Search for the cell housing the specified text and yield its [X, Y] center coordinate. 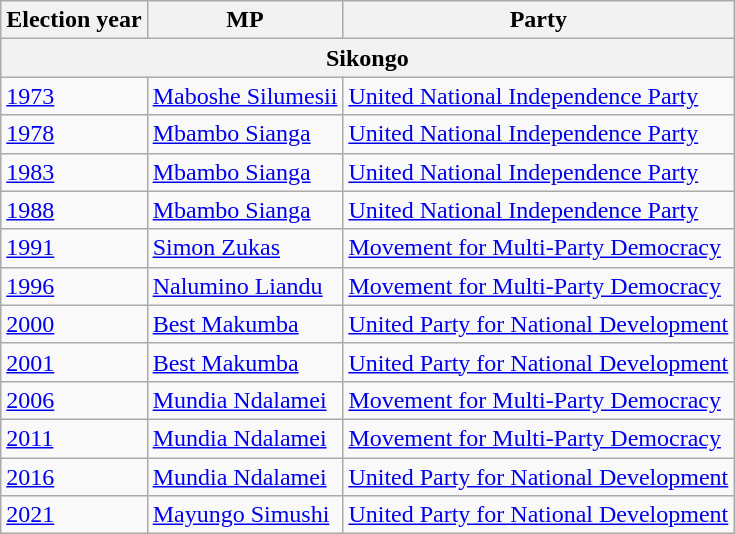
Nalumino Liandu [245, 286]
Party [538, 20]
2000 [74, 324]
2016 [74, 477]
2001 [74, 362]
1973 [74, 96]
Simon Zukas [245, 248]
2021 [74, 515]
MP [245, 20]
2006 [74, 400]
Sikongo [368, 58]
Mayungo Simushi [245, 515]
1991 [74, 248]
1988 [74, 210]
1996 [74, 286]
1978 [74, 134]
2011 [74, 438]
1983 [74, 172]
Maboshe Silumesii [245, 96]
Election year [74, 20]
